For the text-containing cell, return its midpoint in (x, y) coordinate format. 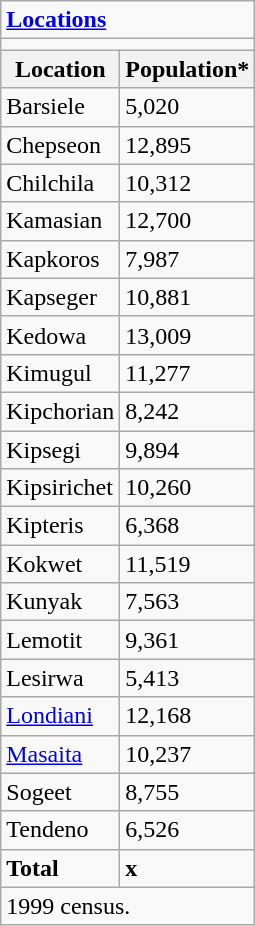
7,987 (188, 259)
8,755 (188, 792)
Locations (128, 20)
9,361 (188, 640)
10,237 (188, 754)
10,312 (188, 183)
Chilchila (60, 183)
7,563 (188, 602)
12,168 (188, 716)
Barsiele (60, 107)
Kipteris (60, 526)
Total (60, 868)
11,277 (188, 373)
Masaita (60, 754)
Kipchorian (60, 411)
1999 census. (128, 906)
5,413 (188, 678)
Kunyak (60, 602)
13,009 (188, 335)
5,020 (188, 107)
Kedowa (60, 335)
x (188, 868)
Kapkoros (60, 259)
Lemotit (60, 640)
Kimugul (60, 373)
Population* (188, 69)
10,881 (188, 297)
Kamasian (60, 221)
8,242 (188, 411)
6,368 (188, 526)
12,895 (188, 145)
Kipsirichet (60, 488)
Location (60, 69)
Kokwet (60, 564)
Tendeno (60, 830)
9,894 (188, 449)
10,260 (188, 488)
Londiani (60, 716)
Sogeet (60, 792)
12,700 (188, 221)
Chepseon (60, 145)
Kipsegi (60, 449)
6,526 (188, 830)
Lesirwa (60, 678)
11,519 (188, 564)
Kapseger (60, 297)
